Return [X, Y] of the center of cell containing provided text 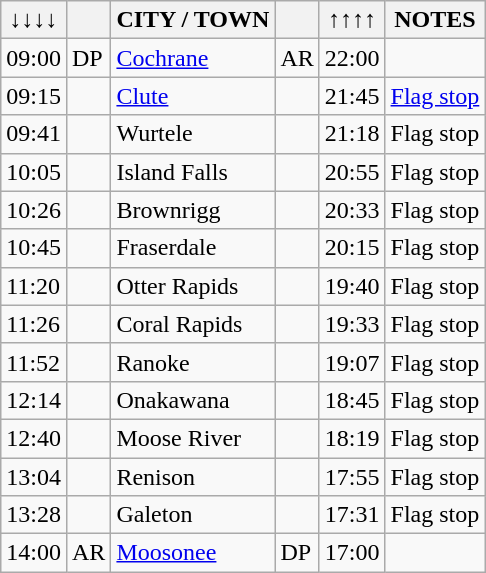
17:55 [352, 477]
22:00 [352, 58]
17:31 [352, 515]
20:33 [352, 210]
10:05 [34, 172]
18:45 [352, 400]
CITY / TOWN [193, 20]
11:20 [34, 286]
19:33 [352, 324]
09:41 [34, 134]
Otter Rapids [193, 286]
Wurtele [193, 134]
13:04 [34, 477]
Onakawana [193, 400]
09:15 [34, 96]
Moose River [193, 438]
10:26 [34, 210]
Cochrane [193, 58]
13:28 [34, 515]
Clute [193, 96]
↑↑↑↑ [352, 20]
20:55 [352, 172]
↓↓↓↓ [34, 20]
20:15 [352, 248]
14:00 [34, 553]
Coral Rapids [193, 324]
09:00 [34, 58]
21:18 [352, 134]
18:19 [352, 438]
Moosonee [193, 553]
Renison [193, 477]
11:52 [34, 362]
Island Falls [193, 172]
21:45 [352, 96]
Ranoke [193, 362]
Galeton [193, 515]
19:40 [352, 286]
10:45 [34, 248]
19:07 [352, 362]
12:40 [34, 438]
NOTES [435, 20]
Brownrigg [193, 210]
Fraserdale [193, 248]
12:14 [34, 400]
11:26 [34, 324]
17:00 [352, 553]
